Extract the (x, y) coordinate from the center of the cell holding the provided text.  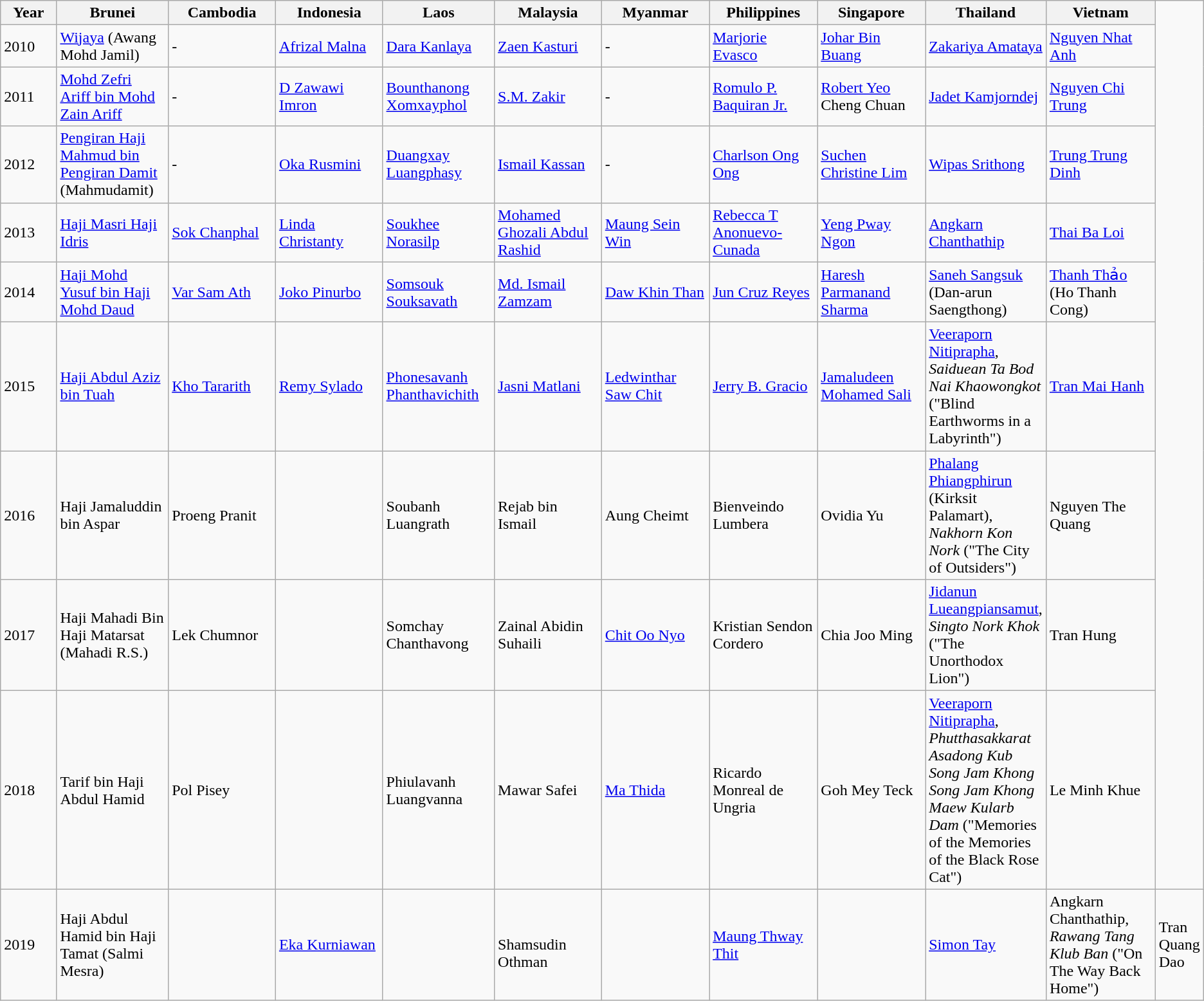
Singapore (871, 13)
Chit Oo Nyo (655, 636)
Yeng Pway Ngon (871, 232)
Year (28, 13)
Veeraporn Nitiprapha, Phutthasakkarat Asadong Kub Song Jam Khong Song Jam Khong Maew Kularb Dam ("Memories of the Memories of the Black Rose Cat") (986, 790)
D Zawawi Imron (329, 96)
Remy Sylado (329, 387)
S.M. Zakir (548, 96)
Haji Mohd Yusuf bin Haji Mohd Daud (113, 292)
Eka Kurniawan (329, 944)
Proeng Pranit (223, 515)
Sok Chanphal (223, 232)
Duangxay Luangphasy (439, 165)
Goh Mey Teck (871, 790)
Dara Kanlaya (439, 46)
Rebecca T Anonuevo-Cunada (763, 232)
2018 (28, 790)
2017 (28, 636)
Angkarn Chanthathip (986, 232)
Linda Christanty (329, 232)
Vietnam (1100, 13)
Pol Pisey (223, 790)
Shamsudin Othman (548, 944)
Afrizal Malna (329, 46)
Cambodia (223, 13)
Indonesia (329, 13)
Romulo P. Baquiran Jr. (763, 96)
2012 (28, 165)
Jadet Kamjorndej (986, 96)
Oka Rusmini (329, 165)
Tran Hung (1100, 636)
Maung Thway Thit (763, 944)
Charlson Ong Ong (763, 165)
Phonesavanh Phanthavichith (439, 387)
Phiulavanh Luangvanna (439, 790)
Le Minh Khue (1100, 790)
2015 (28, 387)
Haji Masri Haji Idris (113, 232)
Tarif bin Haji Abdul Hamid (113, 790)
Saneh Sangsuk (Dan-arun Saengthong) (986, 292)
Haresh Parmanand Sharma (871, 292)
Rejab bin Ismail (548, 515)
Kho Tararith (223, 387)
Somchay Chanthavong (439, 636)
Aung Cheimt (655, 515)
Md. Ismail Zamzam (548, 292)
Wipas Srithong (986, 165)
Jidanun Lueangpiansamut, Singto Nork Khok ("The Unorthodox Lion") (986, 636)
Jun Cruz Reyes (763, 292)
2014 (28, 292)
2016 (28, 515)
Nguyen The Quang (1100, 515)
Thailand (986, 13)
Malaysia (548, 13)
Mawar Safei (548, 790)
Zainal Abidin Suhaili (548, 636)
Philippines (763, 13)
Daw Khin Than (655, 292)
Thanh Thảo(Ho Thanh Cong) (1100, 292)
Kristian Sendon Cordero (763, 636)
2011 (28, 96)
Wijaya (Awang Mohd Jamil) (113, 46)
Tran Mai Hanh (1100, 387)
Maung Sein Win (655, 232)
Haji Jamaluddin bin Aspar (113, 515)
Trung Trung Dinh (1100, 165)
Marjorie Evasco (763, 46)
Ismail Kassan (548, 165)
Somsouk Souksavath (439, 292)
Jerry B. Gracio (763, 387)
Jasni Matlani (548, 387)
Mohamed Ghozali Abdul Rashid (548, 232)
Jamaludeen Mohamed Sali (871, 387)
Thai Ba Loi (1100, 232)
Ma Thida (655, 790)
Brunei (113, 13)
Soubanh Luangrath (439, 515)
Var Sam Ath (223, 292)
2019 (28, 944)
Ovidia Yu (871, 515)
Mohd Zefri Ariff bin Mohd Zain Ariff (113, 96)
Angkarn Chanthathip, Rawang Tang Klub Ban ("On The Way Back Home") (1100, 944)
Tran Quang Dao (1180, 944)
Myanmar (655, 13)
Zaen Kasturi (548, 46)
Ledwinthar Saw Chit (655, 387)
Pengiran Haji Mahmud bin Pengiran Damit (Mahmudamit) (113, 165)
Nguyen Chi Trung (1100, 96)
Chia Joo Ming (871, 636)
Bounthanong Xomxayphol (439, 96)
Johar Bin Buang (871, 46)
Haji Mahadi Bin Haji Matarsat (Mahadi R.S.) (113, 636)
Zakariya Amataya (986, 46)
Haji Abdul Hamid bin Haji Tamat (Salmi Mesra) (113, 944)
Joko Pinurbo (329, 292)
2013 (28, 232)
Nguyen Nhat Anh (1100, 46)
Veeraporn Nitiprapha, Saiduean Ta Bod Nai Khaowongkot ("Blind Earthworms in a Labyrinth") (986, 387)
Simon Tay (986, 944)
Bienveindo Lumbera (763, 515)
Soukhee Norasilp (439, 232)
Robert Yeo Cheng Chuan (871, 96)
Laos (439, 13)
Lek Chumnor (223, 636)
Haji Abdul Aziz bin Tuah (113, 387)
Phalang Phiangphirun (Kirksit Palamart), Nakhorn Kon Nork ("The City of Outsiders") (986, 515)
2010 (28, 46)
Ricardo Monreal de Ungria (763, 790)
Suchen Christine Lim (871, 165)
